Pinpoint the cell where the given text exists, returning its (x, y) midpoint coordinate. 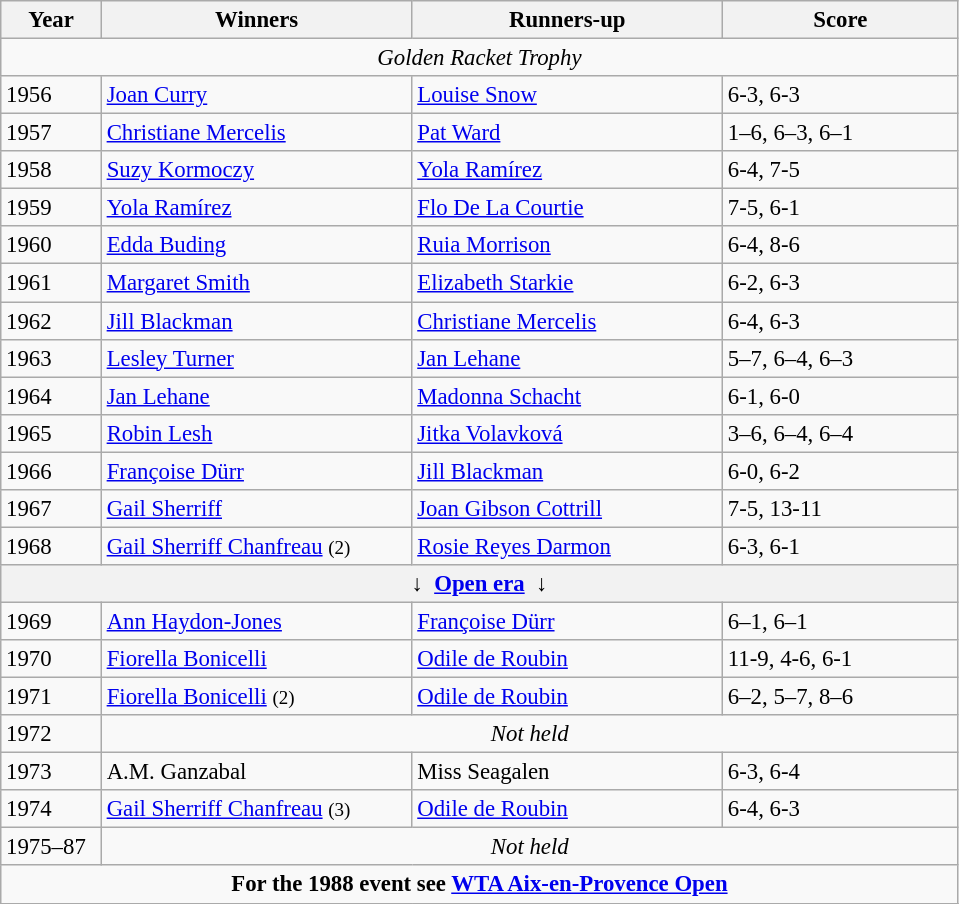
6-2, 6-3 (841, 283)
1973 (52, 772)
1967 (52, 509)
11-9, 4-6, 6-1 (841, 659)
Suzy Kormoczy (256, 170)
7-5, 13-11 (841, 509)
Fiorella Bonicelli (256, 659)
Edda Buding (256, 245)
Robin Lesh (256, 433)
Runners-up (568, 20)
1974 (52, 809)
1962 (52, 321)
1957 (52, 133)
Gail Sherriff Chanfreau (2) (256, 546)
1–6, 6–3, 6–1 (841, 133)
Score (841, 20)
Elizabeth Starkie (568, 283)
6-3, 6-3 (841, 95)
3–6, 6–4, 6–4 (841, 433)
Jitka Volavková (568, 433)
6–1, 6–1 (841, 621)
1964 (52, 396)
A.M. Ganzabal (256, 772)
6-3, 6-4 (841, 772)
1975–87 (52, 847)
6-4, 8-6 (841, 245)
Winners (256, 20)
1961 (52, 283)
Flo De La Courtie (568, 208)
1971 (52, 697)
1966 (52, 471)
Pat Ward (568, 133)
Rosie Reyes Darmon (568, 546)
1959 (52, 208)
7-5, 6-1 (841, 208)
6-0, 6-2 (841, 471)
1969 (52, 621)
Fiorella Bonicelli (2) (256, 697)
6-1, 6-0 (841, 396)
Ruia Morrison (568, 245)
1963 (52, 358)
Joan Curry (256, 95)
6-4, 7-5 (841, 170)
Ann Haydon-Jones (256, 621)
6-3, 6-1 (841, 546)
Madonna Schacht (568, 396)
Margaret Smith (256, 283)
Golden Racket Trophy (480, 58)
5–7, 6–4, 6–3 (841, 358)
6–2, 5–7, 8–6 (841, 697)
1968 (52, 546)
For the 1988 event see WTA Aix-en-Provence Open (480, 885)
Lesley Turner (256, 358)
↓ Open era ↓ (480, 584)
Louise Snow (568, 95)
1970 (52, 659)
Miss Seagalen (568, 772)
1960 (52, 245)
Gail Sherriff (256, 509)
Joan Gibson Cottrill (568, 509)
1958 (52, 170)
1965 (52, 433)
Year (52, 20)
1972 (52, 734)
Gail Sherriff Chanfreau (3) (256, 809)
1956 (52, 95)
